Return [x, y] of the center of cell containing provided text 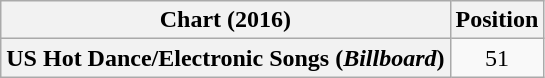
US Hot Dance/Electronic Songs (Billboard) [226, 58]
51 [497, 58]
Chart (2016) [226, 20]
Position [497, 20]
